Capture the cell that displays the provided text and extract its [X, Y] central coordinate. 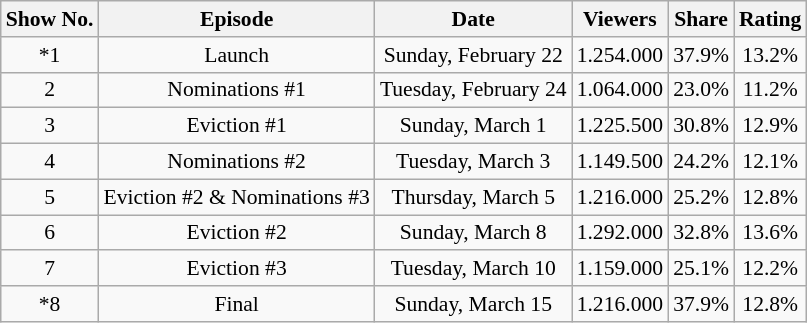
Tuesday, March 10 [474, 269]
2 [50, 90]
Eviction #1 [236, 126]
Launch [236, 55]
1.225.500 [620, 126]
6 [50, 233]
25.2% [701, 197]
11.2% [770, 90]
1.254.000 [620, 55]
Date [474, 19]
Nominations #1 [236, 90]
*8 [50, 304]
Eviction #2 [236, 233]
Share [701, 19]
Final [236, 304]
Rating [770, 19]
32.8% [701, 233]
5 [50, 197]
Eviction #2 & Nominations #3 [236, 197]
1.159.000 [620, 269]
1.149.500 [620, 162]
Sunday, March 1 [474, 126]
25.1% [701, 269]
Episode [236, 19]
Thursday, March 5 [474, 197]
12.2% [770, 269]
Sunday, March 8 [474, 233]
Tuesday, March 3 [474, 162]
Viewers [620, 19]
1.064.000 [620, 90]
24.2% [701, 162]
12.1% [770, 162]
7 [50, 269]
Tuesday, February 24 [474, 90]
13.2% [770, 55]
1.292.000 [620, 233]
30.8% [701, 126]
*1 [50, 55]
3 [50, 126]
23.0% [701, 90]
Show No. [50, 19]
Sunday, March 15 [474, 304]
Nominations #2 [236, 162]
12.9% [770, 126]
Eviction #3 [236, 269]
13.6% [770, 233]
4 [50, 162]
Sunday, February 22 [474, 55]
